From the cell containing the given text, extract its center point as (X, Y) coordinate. 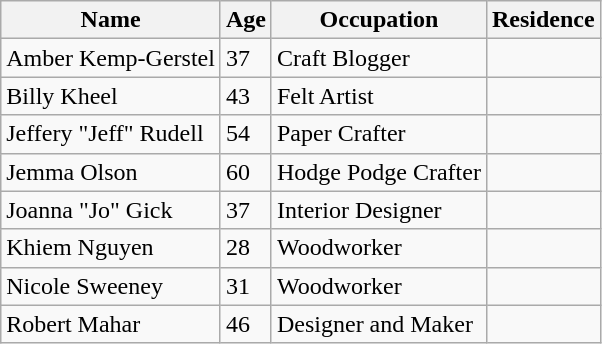
Occupation (378, 20)
Name (111, 20)
Khiem Nguyen (111, 248)
Craft Blogger (378, 58)
Hodge Podge Crafter (378, 172)
28 (246, 248)
Jemma Olson (111, 172)
Felt Artist (378, 96)
Jeffery "Jeff" Rudell (111, 134)
Age (246, 20)
Paper Crafter (378, 134)
Residence (543, 20)
Interior Designer (378, 210)
Amber Kemp-Gerstel (111, 58)
Robert Mahar (111, 324)
60 (246, 172)
31 (246, 286)
43 (246, 96)
54 (246, 134)
Joanna "Jo" Gick (111, 210)
Designer and Maker (378, 324)
46 (246, 324)
Nicole Sweeney (111, 286)
Billy Kheel (111, 96)
